Return [X, Y] of the center of cell containing provided text 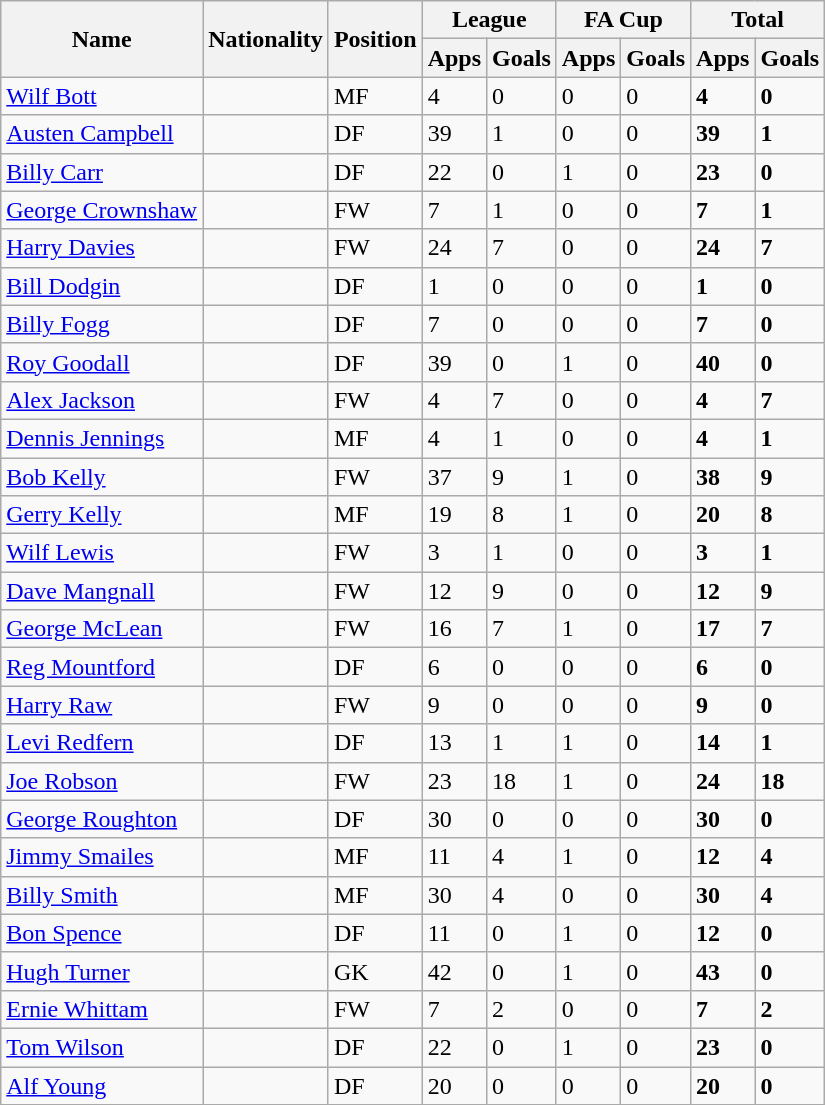
Austen Campbell [102, 134]
Gerry Kelly [102, 515]
14 [723, 743]
Bon Spence [102, 933]
Alex Jackson [102, 400]
Name [102, 39]
Nationality [266, 39]
Harry Davies [102, 248]
League [489, 20]
Wilf Bott [102, 96]
George Crownshaw [102, 210]
FA Cup [623, 20]
Roy Goodall [102, 362]
Wilf Lewis [102, 553]
Levi Redfern [102, 743]
Billy Carr [102, 172]
Total [758, 20]
42 [454, 971]
16 [454, 629]
37 [454, 477]
Jimmy Smailes [102, 857]
Bill Dodgin [102, 286]
Billy Fogg [102, 324]
Alf Young [102, 1085]
Ernie Whittam [102, 1009]
17 [723, 629]
Bob Kelly [102, 477]
Dave Mangnall [102, 591]
Reg Mountford [102, 667]
George McLean [102, 629]
Dennis Jennings [102, 438]
Tom Wilson [102, 1047]
Position [375, 39]
George Roughton [102, 819]
19 [454, 515]
Joe Robson [102, 781]
40 [723, 362]
Harry Raw [102, 705]
Hugh Turner [102, 971]
43 [723, 971]
GK [375, 971]
Billy Smith [102, 895]
38 [723, 477]
13 [454, 743]
